Capture the cell that displays the provided text and extract its [X, Y] central coordinate. 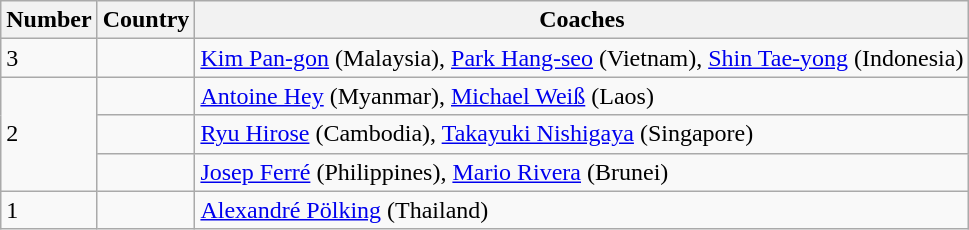
Antoine Hey (Myanmar), Michael Weiß (Laos) [582, 96]
Kim Pan-gon (Malaysia), Park Hang-seo (Vietnam), Shin Tae-yong (Indonesia) [582, 58]
Coaches [582, 20]
Country [146, 20]
2 [49, 134]
Josep Ferré (Philippines), Mario Rivera (Brunei) [582, 172]
Alexandré Pölking (Thailand) [582, 210]
Ryu Hirose (Cambodia), Takayuki Nishigaya (Singapore) [582, 134]
Number [49, 20]
3 [49, 58]
1 [49, 210]
